Extract the [X, Y] coordinate from the center of the cell holding the provided text.  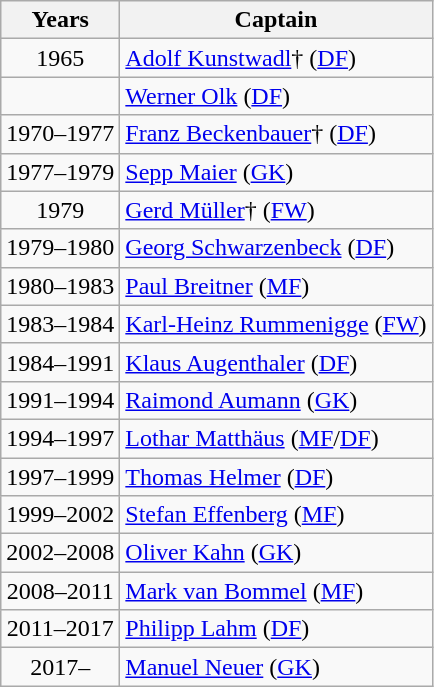
1977–1979 [60, 172]
Mark van Bommel (MF) [276, 591]
Years [60, 20]
Franz Beckenbauer† (DF) [276, 134]
Paul Breitner (MF) [276, 286]
1980–1983 [60, 286]
Klaus Augenthaler (DF) [276, 362]
Stefan Effenberg (MF) [276, 515]
1983–1984 [60, 324]
Captain [276, 20]
1994–1997 [60, 438]
1979 [60, 210]
Werner Olk (DF) [276, 96]
1984–1991 [60, 362]
Gerd Müller† (FW) [276, 210]
1965 [60, 58]
Raimond Aumann (GK) [276, 400]
Georg Schwarzenbeck (DF) [276, 248]
1991–1994 [60, 400]
1999–2002 [60, 515]
1970–1977 [60, 134]
Adolf Kunstwadl† (DF) [276, 58]
2008–2011 [60, 591]
2011–2017 [60, 629]
Thomas Helmer (DF) [276, 477]
Sepp Maier (GK) [276, 172]
Manuel Neuer (GK) [276, 667]
1997–1999 [60, 477]
1979–1980 [60, 248]
2017– [60, 667]
2002–2008 [60, 553]
Oliver Kahn (GK) [276, 553]
Philipp Lahm (DF) [276, 629]
Lothar Matthäus (MF/DF) [276, 438]
Karl-Heinz Rummenigge (FW) [276, 324]
